From the cell containing the given text, extract its center point as (x, y) coordinate. 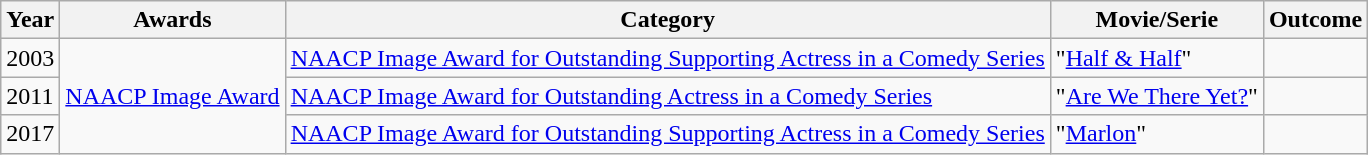
Movie/Serie (1156, 20)
"Half & Half" (1156, 58)
"Are We There Yet?" (1156, 96)
Category (668, 20)
NAACP Image Award (172, 96)
2011 (30, 96)
Awards (172, 20)
2003 (30, 58)
"Marlon" (1156, 134)
NAACP Image Award for Outstanding Actress in a Comedy Series (668, 96)
2017 (30, 134)
Outcome (1315, 20)
Year (30, 20)
